Pinpoint the cell where the given text exists, returning its [X, Y] midpoint coordinate. 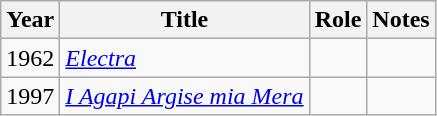
1997 [30, 96]
1962 [30, 58]
Electra [184, 58]
Year [30, 20]
I Agapi Argise mia Mera [184, 96]
Role [338, 20]
Title [184, 20]
Notes [401, 20]
